Detect which cell encompasses the target text, then output its [X, Y] center coordinate. 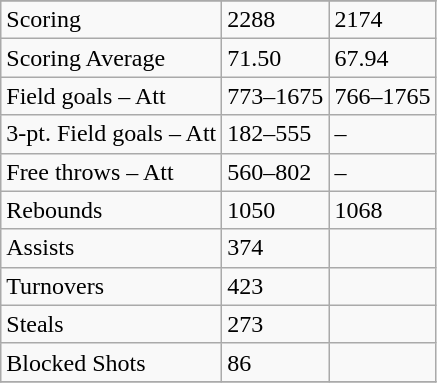
560–802 [276, 172]
Scoring Average [112, 58]
773–1675 [276, 96]
71.50 [276, 58]
67.94 [382, 58]
Assists [112, 248]
1068 [382, 210]
Rebounds [112, 210]
Steals [112, 324]
1050 [276, 210]
Field goals – Att [112, 96]
2288 [276, 20]
273 [276, 324]
Blocked Shots [112, 362]
182–555 [276, 134]
Scoring [112, 20]
2174 [382, 20]
766–1765 [382, 96]
Turnovers [112, 286]
423 [276, 286]
86 [276, 362]
Free throws – Att [112, 172]
374 [276, 248]
3-pt. Field goals – Att [112, 134]
